Output the [X, Y] coordinate of the center of the cell containing the given text.  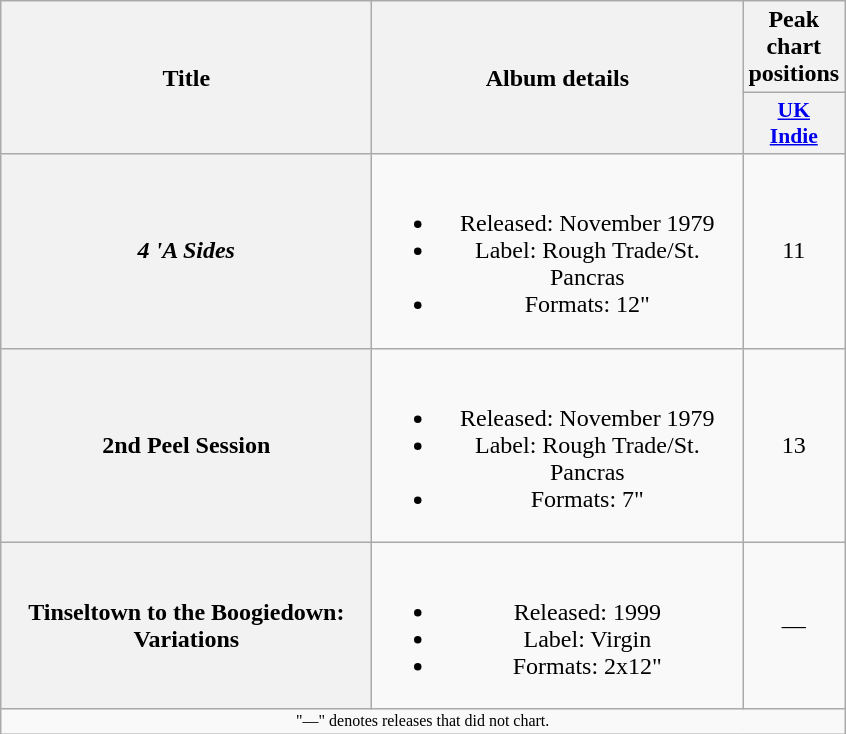
11 [794, 251]
— [794, 626]
UKIndie [794, 124]
Released: 1999Label: VirginFormats: 2x12" [558, 626]
"—" denotes releases that did not chart. [423, 721]
Peak chart positions [794, 47]
Title [186, 78]
13 [794, 445]
Tinseltown to the Boogiedown: Variations [186, 626]
Released: November 1979Label: Rough Trade/St. PancrasFormats: 7" [558, 445]
2nd Peel Session [186, 445]
Released: November 1979Label: Rough Trade/St. PancrasFormats: 12" [558, 251]
Album details [558, 78]
4 'A Sides [186, 251]
